Return the (X, Y) coordinate for the center point of the cell that contains the specified text.  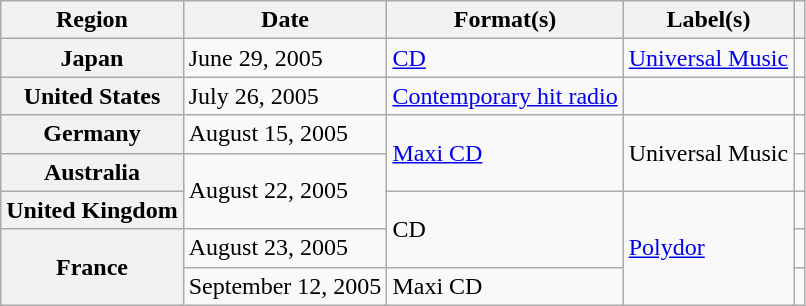
France (92, 267)
June 29, 2005 (285, 58)
August 23, 2005 (285, 248)
August 15, 2005 (285, 134)
July 26, 2005 (285, 96)
United States (92, 96)
August 22, 2005 (285, 191)
Polydor (708, 248)
Region (92, 20)
September 12, 2005 (285, 286)
Japan (92, 58)
Format(s) (505, 20)
Germany (92, 134)
Date (285, 20)
Contemporary hit radio (505, 96)
United Kingdom (92, 210)
Label(s) (708, 20)
Australia (92, 172)
